Provide the [X, Y] coordinate of the cell's center where the given text is located.  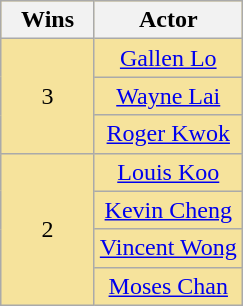
Wayne Lai [168, 96]
Actor [168, 20]
Kevin Cheng [168, 210]
Wins [48, 20]
Vincent Wong [168, 248]
3 [48, 96]
Moses Chan [168, 286]
Louis Koo [168, 172]
Gallen Lo [168, 58]
Roger Kwok [168, 134]
2 [48, 229]
